Provide the (x, y) coordinate of the cell's center where the given text is located.  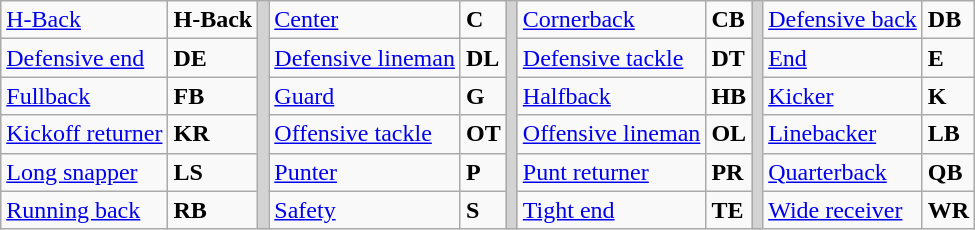
DL (483, 58)
Punter (365, 172)
QB (948, 172)
G (483, 96)
Tight end (612, 210)
Defensive back (843, 20)
Defensive end (84, 58)
OT (483, 134)
DB (948, 20)
P (483, 172)
CB (729, 20)
Offensive tackle (365, 134)
Cornerback (612, 20)
Long snapper (84, 172)
K (948, 96)
OL (729, 134)
LB (948, 134)
LS (213, 172)
Kickoff returner (84, 134)
Linebacker (843, 134)
Halfback (612, 96)
Running back (84, 210)
Punt returner (612, 172)
Quarterback (843, 172)
Kicker (843, 96)
S (483, 210)
DE (213, 58)
Offensive lineman (612, 134)
TE (729, 210)
KR (213, 134)
RB (213, 210)
Safety (365, 210)
C (483, 20)
Guard (365, 96)
Defensive tackle (612, 58)
PR (729, 172)
WR (948, 210)
Wide receiver (843, 210)
Fullback (84, 96)
E (948, 58)
DT (729, 58)
Center (365, 20)
Defensive lineman (365, 58)
FB (213, 96)
HB (729, 96)
End (843, 58)
